Extract the [x, y] coordinate from the center of the cell holding the provided text.  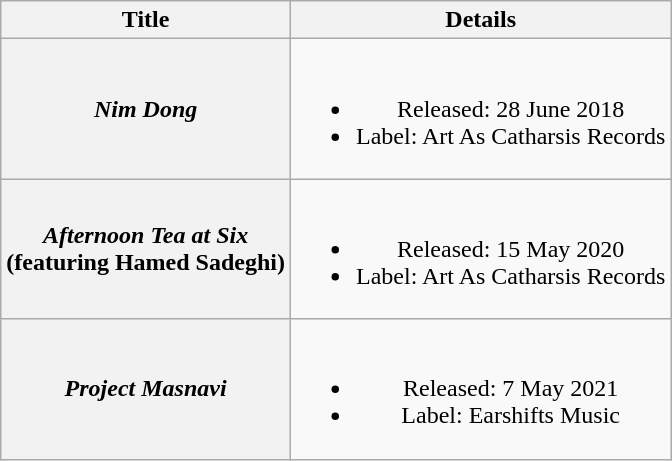
Nim Dong [146, 109]
Project Masnavi [146, 389]
Released: 7 May 2021Label: Earshifts Music [480, 389]
Released: 28 June 2018Label: Art As Catharsis Records [480, 109]
Released: 15 May 2020Label: Art As Catharsis Records [480, 249]
Afternoon Tea at Six (featuring Hamed Sadeghi) [146, 249]
Details [480, 20]
Title [146, 20]
